From the cell containing the given text, extract its center point as [x, y] coordinate. 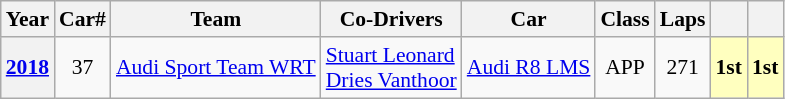
271 [683, 68]
Team [216, 19]
2018 [28, 68]
Car [529, 19]
Audi Sport Team WRT [216, 68]
Audi R8 LMS [529, 68]
Class [624, 19]
Car# [82, 19]
Stuart Leonard Dries Vanthoor [392, 68]
APP [624, 68]
Laps [683, 19]
Co-Drivers [392, 19]
37 [82, 68]
Year [28, 19]
